Return [X, Y] of the center of cell containing provided text 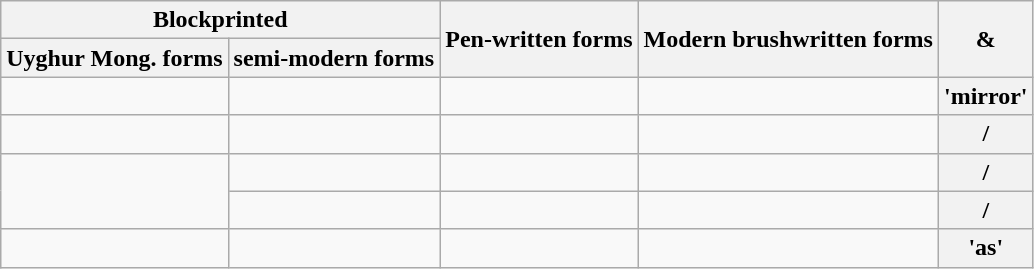
semi-modern forms [334, 58]
Uyghur Mong. forms [114, 58]
Modern brushwritten forms [788, 39]
'mirror' [986, 96]
'as' [986, 248]
Pen-written forms [539, 39]
& [986, 39]
Blockprinted [220, 20]
